Search for the cell housing the specified text and yield its (X, Y) center coordinate. 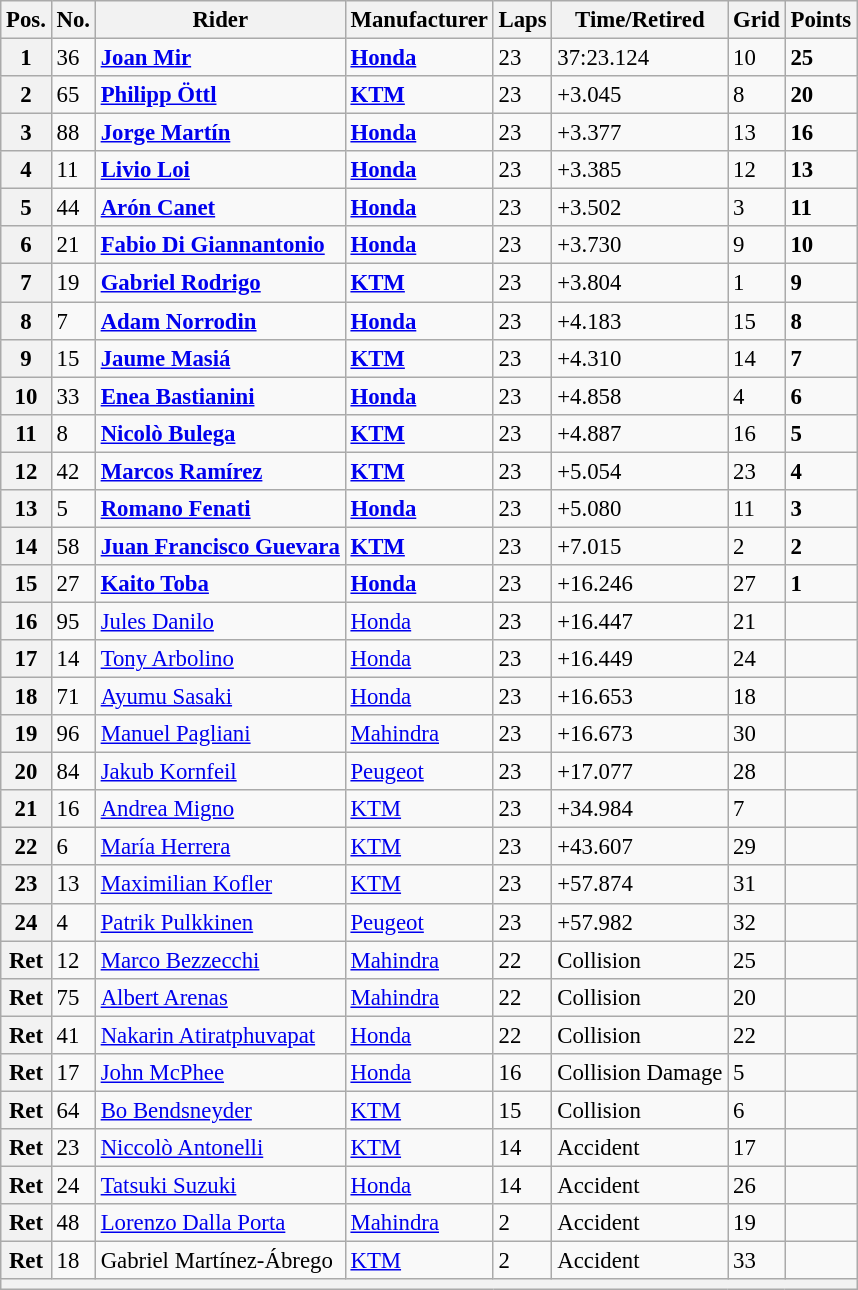
+3.804 (640, 283)
+43.607 (640, 847)
58 (73, 546)
84 (73, 772)
42 (73, 471)
Bo Bendsneyder (220, 1110)
+16.447 (640, 621)
64 (73, 1110)
48 (73, 1223)
Enea Bastianini (220, 396)
Gabriel Rodrigo (220, 283)
John McPhee (220, 1073)
Rider (220, 20)
Kaito Toba (220, 584)
28 (756, 772)
Maximilian Kofler (220, 885)
+16.246 (640, 584)
Manuel Pagliani (220, 734)
Marco Bezzecchi (220, 960)
+16.653 (640, 697)
+3.502 (640, 208)
+57.982 (640, 922)
+7.015 (640, 546)
+16.673 (640, 734)
32 (756, 922)
Tony Arbolino (220, 659)
Laps (522, 20)
Tatsuki Suzuki (220, 1185)
29 (756, 847)
+34.984 (640, 809)
+3.385 (640, 170)
Pos. (26, 20)
Gabriel Martínez-Ábrego (220, 1261)
41 (73, 1035)
+3.730 (640, 245)
95 (73, 621)
Joan Mir (220, 58)
Adam Norrodin (220, 321)
Fabio Di Giannantonio (220, 245)
Patrik Pulkkinen (220, 922)
+4.310 (640, 358)
Points (820, 20)
75 (73, 997)
88 (73, 133)
Nicolò Bulega (220, 433)
+17.077 (640, 772)
+5.054 (640, 471)
36 (73, 58)
Jakub Kornfeil (220, 772)
Niccolò Antonelli (220, 1148)
Arón Canet (220, 208)
+4.887 (640, 433)
Time/Retired (640, 20)
María Herrera (220, 847)
Jaume Masiá (220, 358)
44 (73, 208)
Nakarin Atiratphuvapat (220, 1035)
+5.080 (640, 509)
Ayumu Sasaki (220, 697)
26 (756, 1185)
Lorenzo Dalla Porta (220, 1223)
+4.183 (640, 321)
Juan Francisco Guevara (220, 546)
96 (73, 734)
+3.377 (640, 133)
37:23.124 (640, 58)
+16.449 (640, 659)
30 (756, 734)
71 (73, 697)
Collision Damage (640, 1073)
Albert Arenas (220, 997)
65 (73, 95)
+3.045 (640, 95)
Jules Danilo (220, 621)
No. (73, 20)
Romano Fenati (220, 509)
Grid (756, 20)
Andrea Migno (220, 809)
Manufacturer (419, 20)
31 (756, 885)
Philipp Öttl (220, 95)
Livio Loi (220, 170)
Marcos Ramírez (220, 471)
+4.858 (640, 396)
Jorge Martín (220, 133)
+57.874 (640, 885)
